Output the [x, y] coordinate of the center of the cell containing the given text.  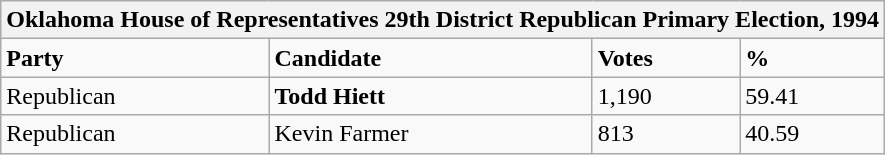
% [812, 58]
Todd Hiett [430, 96]
Votes [666, 58]
Oklahoma House of Representatives 29th District Republican Primary Election, 1994 [443, 20]
Kevin Farmer [430, 134]
1,190 [666, 96]
59.41 [812, 96]
Candidate [430, 58]
40.59 [812, 134]
813 [666, 134]
Party [135, 58]
